Return the (X, Y) coordinate for the center point of the cell that contains the specified text.  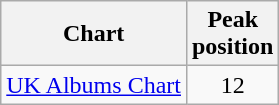
UK Albums Chart (94, 85)
Chart (94, 34)
12 (232, 85)
Peakposition (232, 34)
